Pinpoint the cell where the given text exists, returning its [x, y] midpoint coordinate. 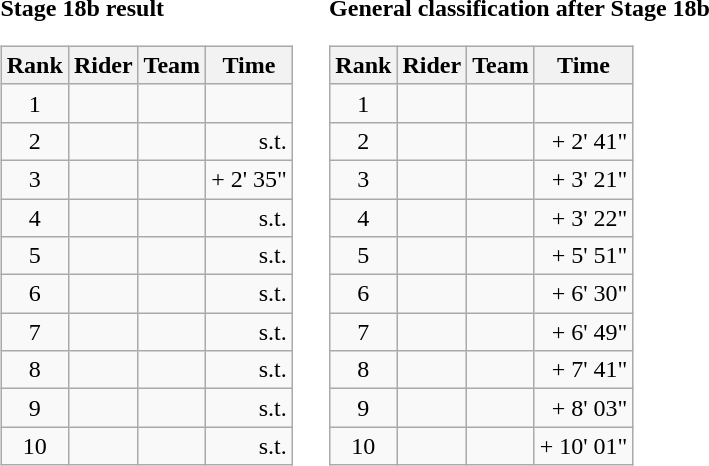
+ 2' 41" [584, 141]
+ 2' 35" [250, 179]
+ 3' 21" [584, 179]
+ 3' 22" [584, 217]
+ 6' 49" [584, 332]
+ 10' 01" [584, 446]
+ 7' 41" [584, 370]
+ 5' 51" [584, 256]
+ 8' 03" [584, 408]
+ 6' 30" [584, 294]
